Output the [x, y] coordinate of the center of the cell containing the given text.  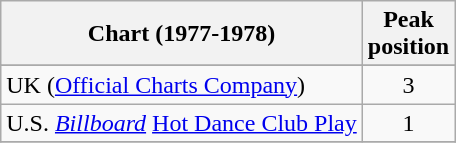
Peakposition [408, 34]
3 [408, 85]
1 [408, 123]
U.S. Billboard Hot Dance Club Play [182, 123]
UK (Official Charts Company) [182, 85]
Chart (1977-1978) [182, 34]
